Detect which cell encompasses the target text, then output its [X, Y] center coordinate. 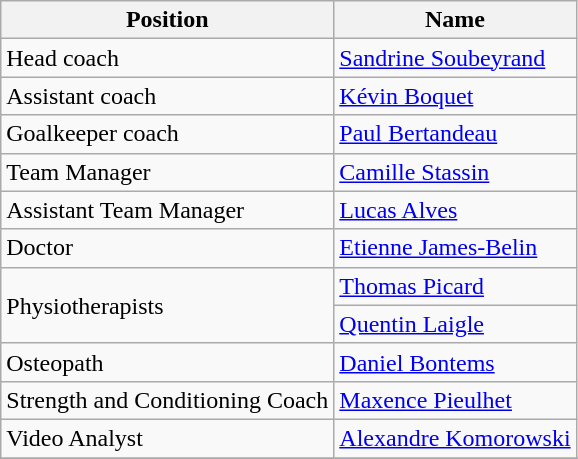
Video Analyst [168, 438]
Lucas Alves [455, 210]
Sandrine Soubeyrand [455, 58]
Etienne James-Belin [455, 248]
Quentin Laigle [455, 324]
Goalkeeper coach [168, 134]
Strength and Conditioning Coach [168, 400]
Thomas Picard [455, 286]
Assistant Team Manager [168, 210]
Assistant coach [168, 96]
Kévin Boquet [455, 96]
Physiotherapists [168, 305]
Position [168, 20]
Name [455, 20]
Head coach [168, 58]
Maxence Pieulhet [455, 400]
Alexandre Komorowski [455, 438]
Doctor [168, 248]
Camille Stassin [455, 172]
Team Manager [168, 172]
Paul Bertandeau [455, 134]
Daniel Bontems [455, 362]
Osteopath [168, 362]
